Pinpoint the cell where the given text exists, returning its [x, y] midpoint coordinate. 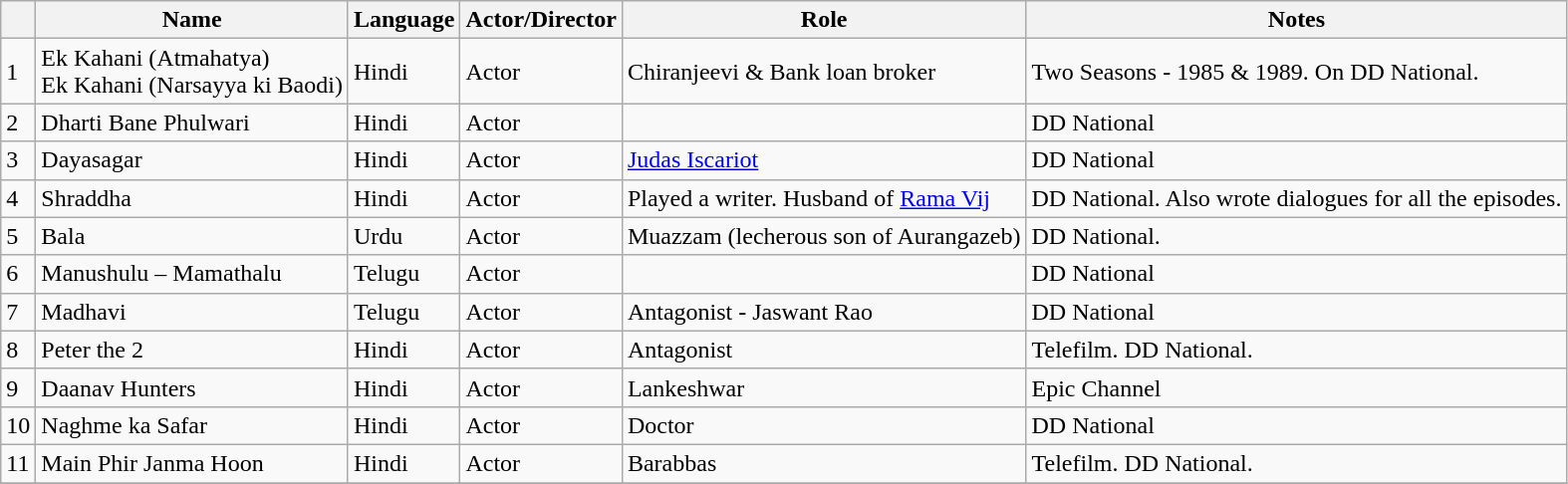
8 [18, 350]
Actor/Director [542, 20]
Daanav Hunters [192, 387]
Two Seasons - 1985 & 1989. On DD National. [1297, 72]
4 [18, 198]
Chiranjeevi & Bank loan broker [824, 72]
Epic Channel [1297, 387]
3 [18, 160]
Dayasagar [192, 160]
Antagonist [824, 350]
Ek Kahani (Atmahatya) Ek Kahani (Narsayya ki Baodi) [192, 72]
Bala [192, 236]
Naghme ka Safar [192, 425]
9 [18, 387]
11 [18, 463]
Antagonist - Jaswant Rao [824, 312]
Urdu [403, 236]
Played a writer. Husband of Rama Vij [824, 198]
Name [192, 20]
Manushulu – Mamathalu [192, 274]
5 [18, 236]
10 [18, 425]
1 [18, 72]
Dharti Bane Phulwari [192, 122]
Notes [1297, 20]
DD National. Also wrote dialogues for all the episodes. [1297, 198]
Shraddha [192, 198]
6 [18, 274]
Madhavi [192, 312]
2 [18, 122]
Judas Iscariot [824, 160]
DD National. [1297, 236]
Muazzam (lecherous son of Aurangazeb) [824, 236]
Peter the 2 [192, 350]
Language [403, 20]
Doctor [824, 425]
Lankeshwar [824, 387]
Barabbas [824, 463]
Main Phir Janma Hoon [192, 463]
7 [18, 312]
Role [824, 20]
